Provide the [X, Y] coordinate of the cell's center where the given text is located.  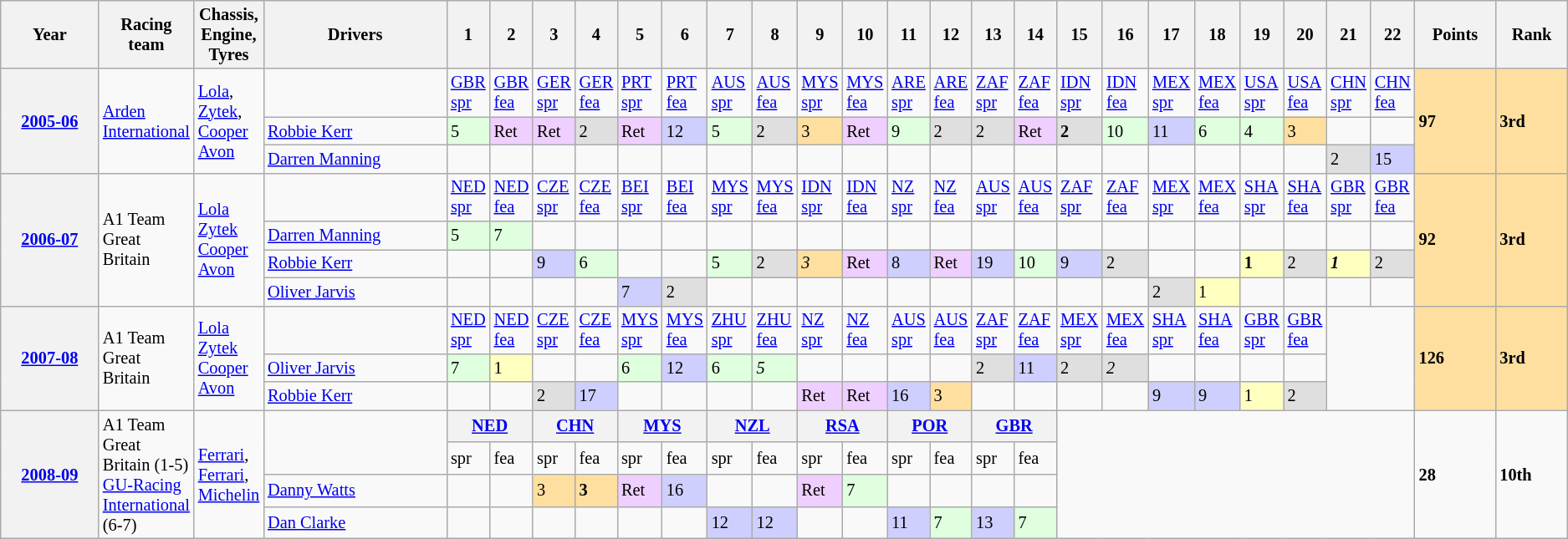
NED [490, 426]
BEI fea [685, 197]
BEI spr [640, 197]
18 [1218, 34]
GER fea [596, 93]
ARE fea [951, 93]
Rank [1532, 34]
Arden International [146, 120]
Racingteam [146, 34]
126 [1455, 358]
CHN [575, 426]
2007-08 [50, 358]
97 [1455, 120]
21 [1348, 34]
USA fea [1305, 93]
Points [1455, 34]
NZL [753, 426]
PRT fea [685, 93]
MYS [662, 426]
GBR [1014, 426]
A1 Team Great Britain (1-5)GU-Racing International (6-7) [146, 475]
POR [930, 426]
92 [1455, 239]
PRT spr [640, 93]
Lola,Zytek,Cooper Avon [229, 120]
Drivers [355, 34]
20 [1305, 34]
ZHU fea [775, 330]
22 [1393, 34]
CHN spr [1348, 93]
2008-09 [50, 475]
28 [1455, 475]
2006-07 [50, 239]
RSA [843, 426]
ZHU spr [730, 330]
Chassis,Engine,Tyres [229, 34]
2005-06 [50, 120]
Danny Watts [355, 490]
CHN fea [1393, 93]
14 [1035, 34]
10th [1532, 475]
USA spr [1262, 93]
GER spr [554, 93]
Year [50, 34]
Dan Clarke [355, 522]
Ferrari,Ferrari,Michelin [229, 475]
ARE spr [908, 93]
